Locate the cell with the specified text and output its [X, Y] center coordinate. 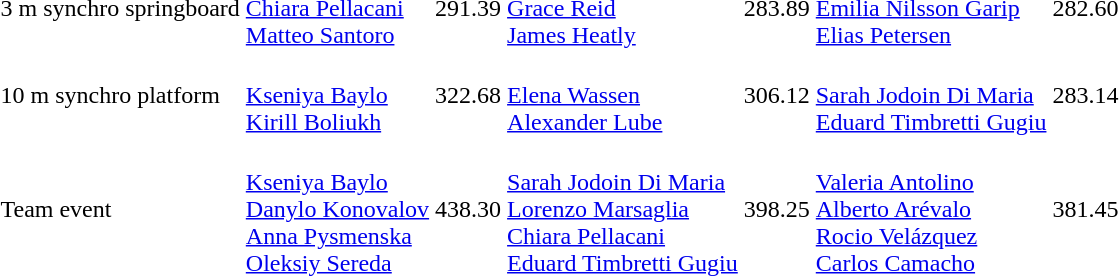
306.12 [776, 95]
Kseniya BayloKirill Boliukh [337, 95]
Sarah Jodoin Di MariaEduard Timbretti Gugiu [931, 95]
Elena WassenAlexander Lube [623, 95]
322.68 [468, 95]
